Identify which cell holds the provided text, then report its (x, y) central coordinate. 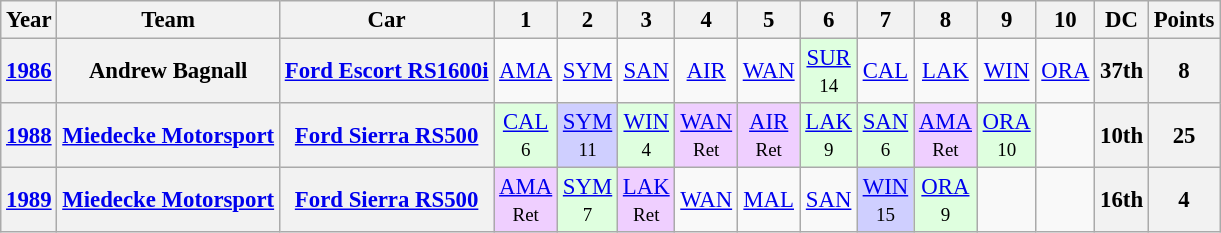
6 (828, 20)
LAK (946, 72)
MAL (768, 200)
Points (1184, 20)
7 (885, 20)
2 (588, 20)
SUR14 (828, 72)
LAKRet (646, 200)
Ford Escort RS1600i (386, 72)
1989 (29, 200)
AMA (526, 72)
1 (526, 20)
CAL (885, 72)
Year (29, 20)
16th (1122, 200)
Team (168, 20)
10th (1122, 136)
1988 (29, 136)
WIN4 (646, 136)
ORA9 (946, 200)
ORA10 (1006, 136)
CAL6 (526, 136)
AIRRet (768, 136)
AIR (706, 72)
WIN15 (885, 200)
SYM11 (588, 136)
1986 (29, 72)
5 (768, 20)
Car (386, 20)
SYM7 (588, 200)
WIN (1006, 72)
DC (1122, 20)
Andrew Bagnall (168, 72)
3 (646, 20)
10 (1066, 20)
ORA (1066, 72)
WANRet (706, 136)
LAK9 (828, 136)
SYM (588, 72)
25 (1184, 136)
SAN6 (885, 136)
37th (1122, 72)
9 (1006, 20)
